Find where the given text appears and provide that cell's center as [x, y] coordinate. 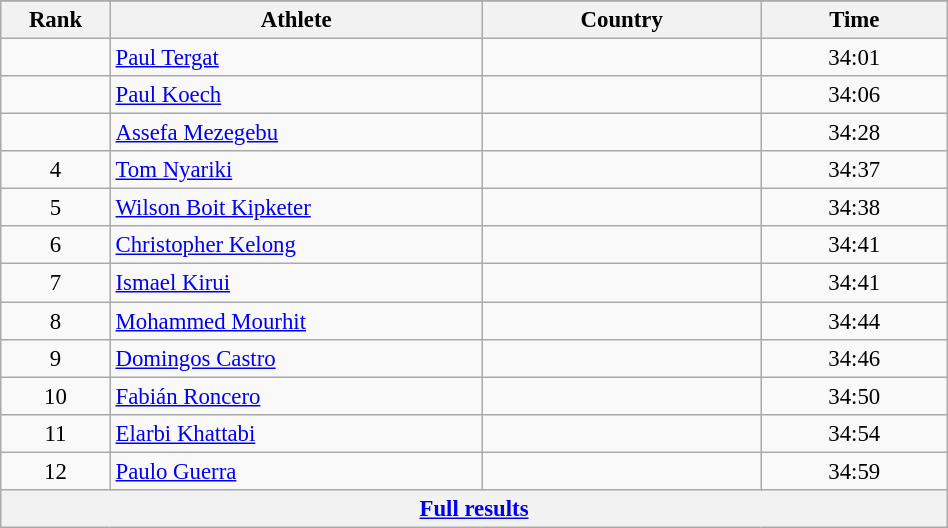
9 [56, 358]
11 [56, 433]
Assefa Mezegebu [296, 133]
34:06 [854, 95]
Wilson Boit Kipketer [296, 208]
10 [56, 396]
7 [56, 283]
Country [622, 20]
5 [56, 208]
Ismael Kirui [296, 283]
34:28 [854, 133]
Christopher Kelong [296, 245]
34:46 [854, 358]
34:50 [854, 396]
34:59 [854, 471]
Mohammed Mourhit [296, 321]
8 [56, 321]
Domingos Castro [296, 358]
Full results [474, 509]
Fabián Roncero [296, 396]
34:37 [854, 170]
Elarbi Khattabi [296, 433]
12 [56, 471]
Rank [56, 20]
Paul Tergat [296, 58]
4 [56, 170]
34:54 [854, 433]
Athlete [296, 20]
Tom Nyariki [296, 170]
Paulo Guerra [296, 471]
34:01 [854, 58]
34:44 [854, 321]
34:38 [854, 208]
Time [854, 20]
Paul Koech [296, 95]
6 [56, 245]
